Detect which cell encompasses the target text, then output its [X, Y] center coordinate. 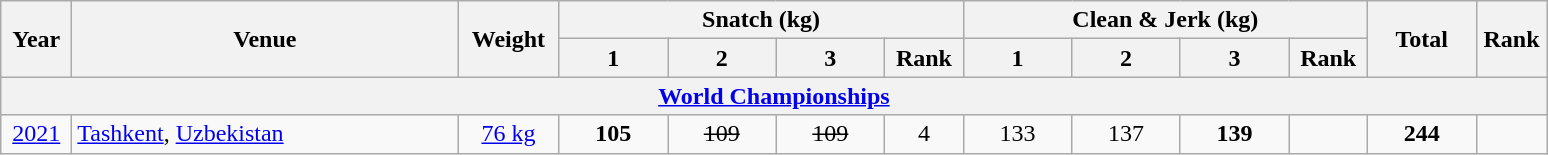
139 [1234, 134]
137 [1126, 134]
Year [36, 39]
133 [1018, 134]
2021 [36, 134]
World Championships [774, 96]
Venue [265, 39]
Snatch (kg) [761, 20]
Clean & Jerk (kg) [1165, 20]
Weight [508, 39]
105 [614, 134]
4 [924, 134]
76 kg [508, 134]
Total [1422, 39]
244 [1422, 134]
Tashkent, Uzbekistan [265, 134]
